For the text-containing cell, return its midpoint in [x, y] coordinate format. 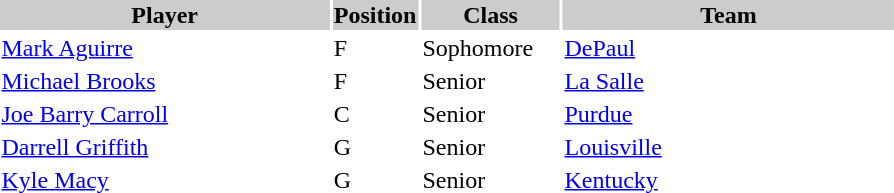
Louisville [728, 147]
DePaul [728, 48]
Team [728, 15]
Sophomore [490, 48]
G [375, 147]
Player [164, 15]
Position [375, 15]
Joe Barry Carroll [164, 114]
Michael Brooks [164, 81]
La Salle [728, 81]
Mark Aguirre [164, 48]
C [375, 114]
Darrell Griffith [164, 147]
Purdue [728, 114]
Class [490, 15]
